Return [X, Y] of the center of cell containing provided text 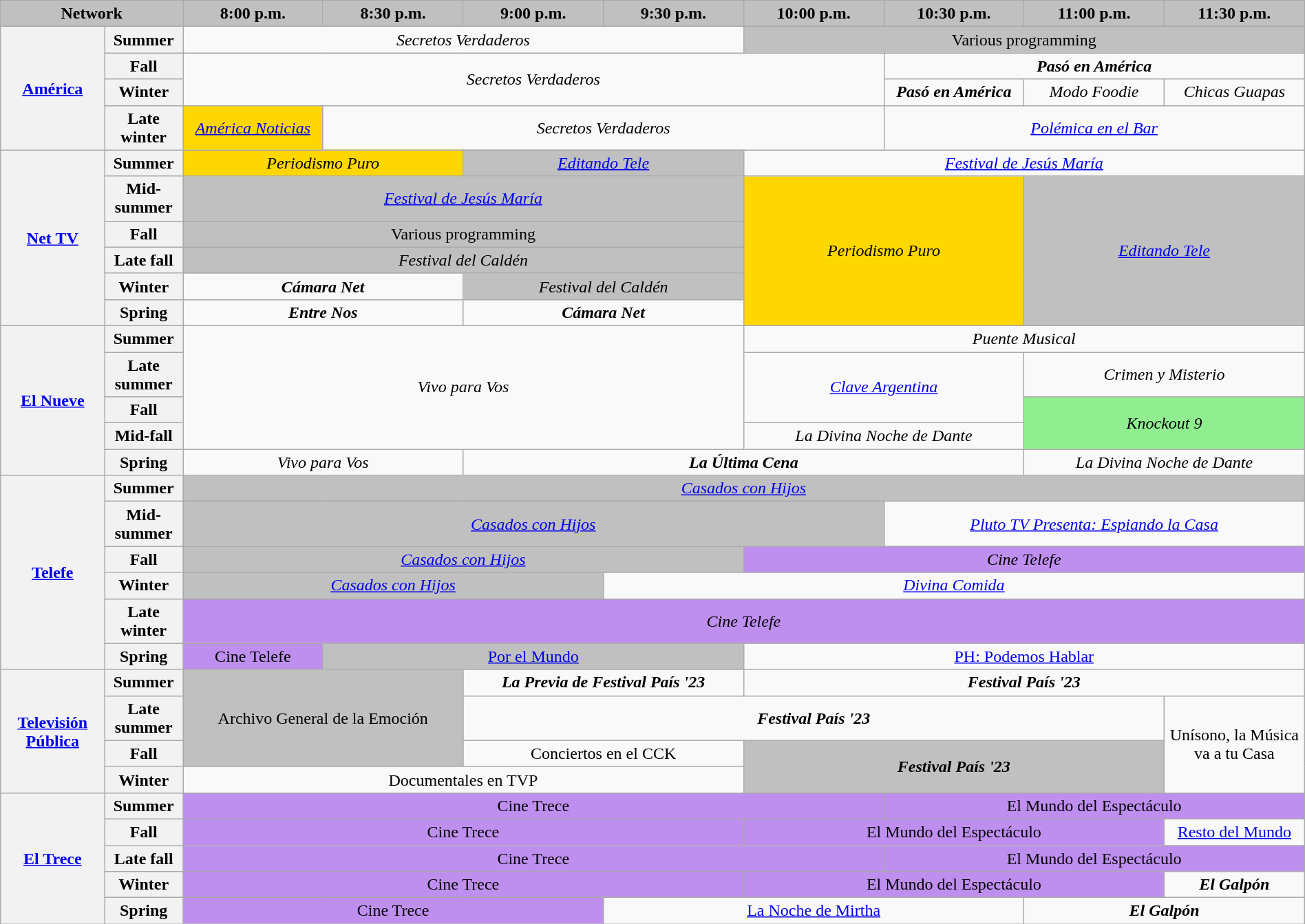
8:00 p.m. [253, 14]
Modo Foodie [1094, 92]
Por el Mundo [533, 656]
Knockout 9 [1165, 423]
Telefe [52, 572]
Unísono, la Música va a tu Casa [1234, 744]
El Nueve [52, 400]
El Trece [52, 858]
Network [92, 14]
Entre Nos [323, 312]
Documentales en TVP [464, 780]
Crimen y Misterio [1165, 374]
Archivo General de la Emoción [323, 718]
La Noche de Mirtha [814, 911]
10:30 p.m. [954, 14]
11:30 p.m. [1234, 14]
8:30 p.m. [393, 14]
Televisión Pública [52, 731]
Clave Argentina [884, 388]
América Noticias [253, 128]
Divina Comida [954, 585]
Conciertos en el CCK [603, 753]
La Última Cena [743, 462]
Mid-fall [144, 436]
Resto del Mundo [1234, 832]
9:30 p.m. [674, 14]
América [52, 88]
11:00 p.m. [1094, 14]
Pluto TV Presenta: Espiando la Casa [1094, 524]
9:00 p.m. [533, 14]
Puente Musical [1024, 339]
La Previa de Festival País '23 [603, 683]
PH: Podemos Hablar [1024, 656]
Polémica en el Bar [1094, 128]
10:00 p.m. [814, 14]
Chicas Guapas [1234, 92]
Net TV [52, 238]
